Search for the cell housing the specified text and yield its (x, y) center coordinate. 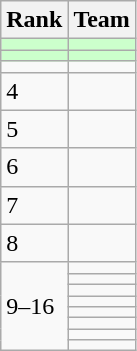
Team (102, 20)
4 (34, 91)
9–16 (34, 306)
7 (34, 205)
6 (34, 167)
8 (34, 243)
5 (34, 129)
Rank (34, 20)
